From the cell containing the given text, extract its center point as [x, y] coordinate. 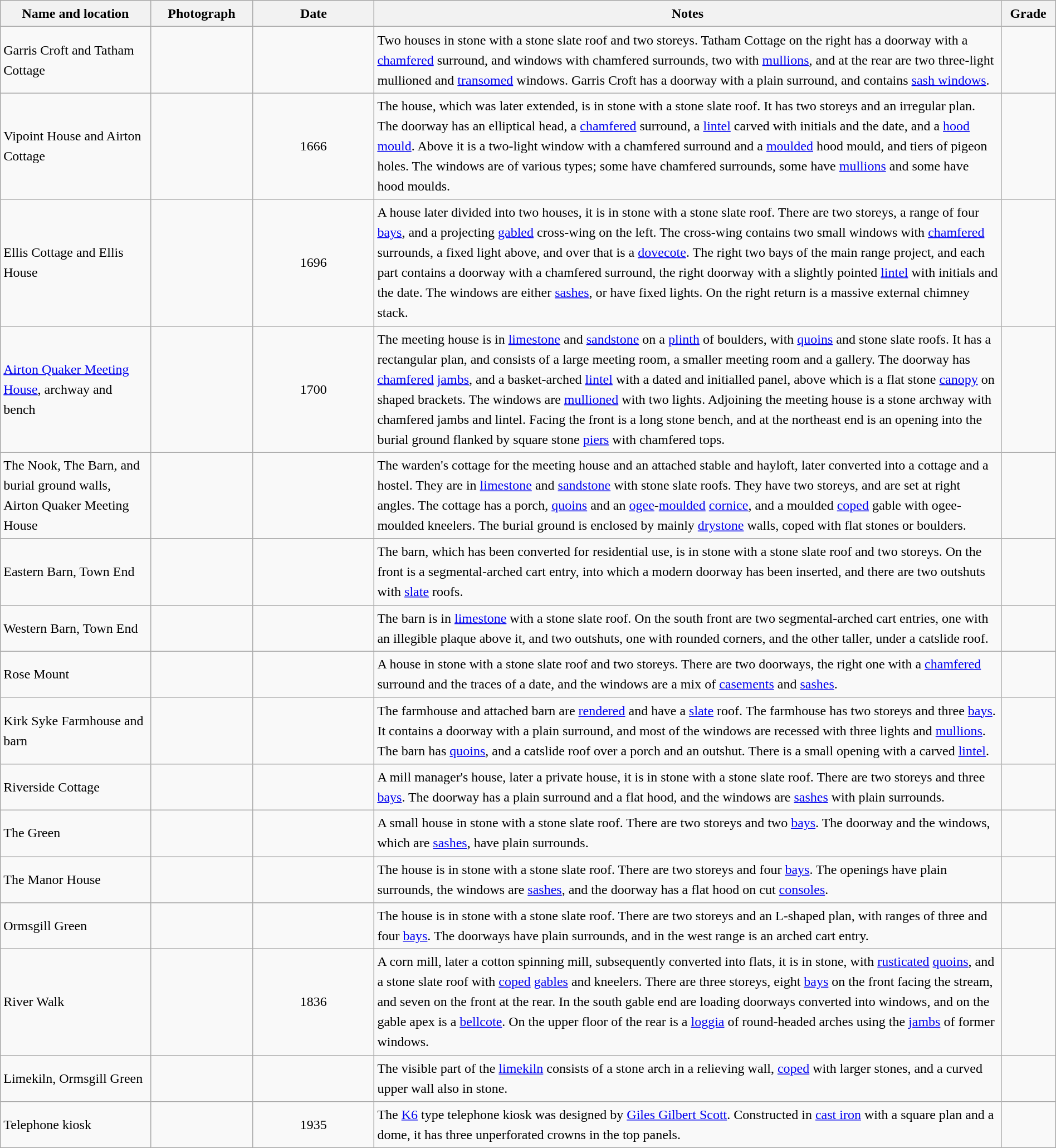
The Green [76, 833]
Airton Quaker Meeting House, archway and bench [76, 389]
Ormsgill Green [76, 926]
Grade [1028, 13]
Eastern Barn, Town End [76, 571]
The Nook, The Barn, and burial ground walls,Airton Quaker Meeting House [76, 496]
1935 [314, 1125]
Name and location [76, 13]
River Walk [76, 1003]
Ellis Cottage and Ellis House [76, 263]
Limekiln, Ormsgill Green [76, 1078]
Telephone kiosk [76, 1125]
Vipoint House and Airton Cottage [76, 146]
Garris Croft and Tatham Cottage [76, 60]
1696 [314, 263]
The Manor House [76, 880]
Western Barn, Town End [76, 628]
1666 [314, 146]
Rose Mount [76, 674]
1700 [314, 389]
1836 [314, 1003]
The visible part of the limekiln consists of a stone arch in a relieving wall, coped with larger stones, and a curved upper wall also in stone. [687, 1078]
Date [314, 13]
Kirk Syke Farmhouse and barn [76, 731]
Notes [687, 13]
Photograph [202, 13]
Riverside Cottage [76, 786]
